Extract the [x, y] coordinate from the center of the cell holding the provided text.  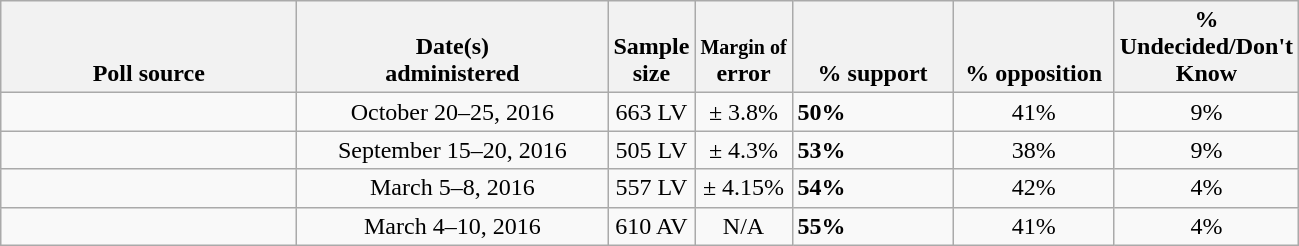
% Undecided/Don't Know [1206, 47]
October 20–25, 2016 [452, 112]
± 4.15% [744, 188]
± 3.8% [744, 112]
% opposition [1034, 47]
610 AV [652, 226]
505 LV [652, 150]
March 5–8, 2016 [452, 188]
55% [872, 226]
50% [872, 112]
N/A [744, 226]
± 4.3% [744, 150]
% support [872, 47]
53% [872, 150]
38% [1034, 150]
Samplesize [652, 47]
557 LV [652, 188]
March 4–10, 2016 [452, 226]
54% [872, 188]
Date(s)administered [452, 47]
42% [1034, 188]
September 15–20, 2016 [452, 150]
Margin oferror [744, 47]
Poll source [149, 47]
663 LV [652, 112]
